Search for the cell housing the specified text and yield its [x, y] center coordinate. 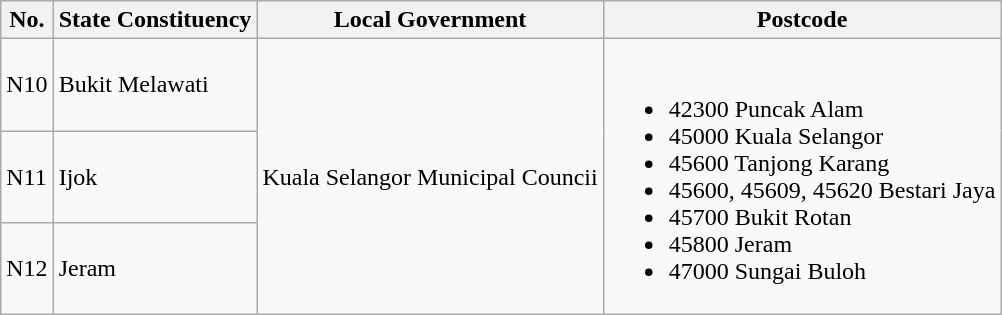
Postcode [802, 20]
42300 Puncak Alam45000 Kuala Selangor45600 Tanjong Karang45600, 45609, 45620 Bestari Jaya45700 Bukit Rotan45800 Jeram47000 Sungai Buloh [802, 176]
N11 [27, 176]
N10 [27, 85]
Jeram [155, 268]
Ijok [155, 176]
State Constituency [155, 20]
Kuala Selangor Municipal Councii [430, 176]
Bukit Melawati [155, 85]
No. [27, 20]
Local Government [430, 20]
N12 [27, 268]
